Search for the cell housing the specified text and yield its [x, y] center coordinate. 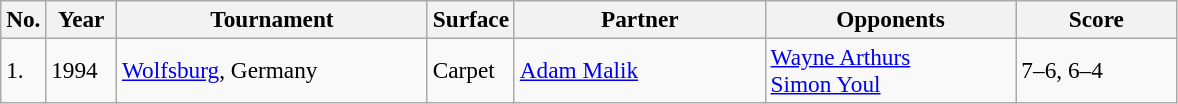
Year [82, 19]
Surface [470, 19]
Carpet [470, 70]
7–6, 6–4 [1096, 70]
Wayne Arthurs Simon Youl [890, 70]
1. [24, 70]
Partner [640, 19]
1994 [82, 70]
Opponents [890, 19]
Score [1096, 19]
No. [24, 19]
Tournament [272, 19]
Wolfsburg, Germany [272, 70]
Adam Malik [640, 70]
